Return (X, Y) of the center of cell containing provided text 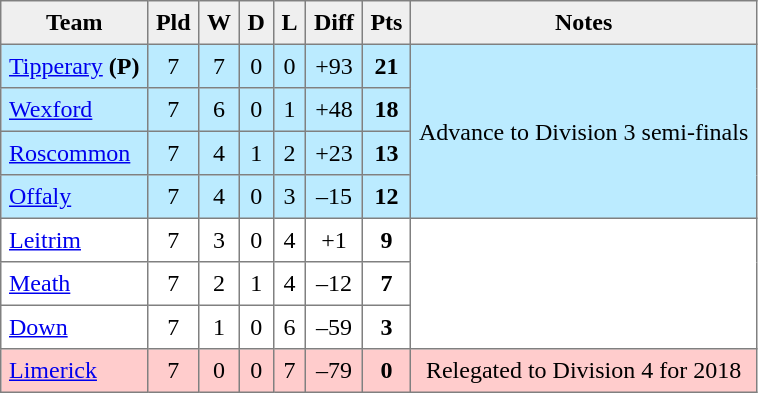
+1 (334, 240)
Team (74, 23)
–12 (334, 284)
–79 (334, 371)
Pts (386, 23)
–15 (334, 197)
Pld (174, 23)
Limerick (74, 371)
Relegated to Division 4 for 2018 (584, 371)
–59 (334, 327)
9 (386, 240)
Tipperary (P) (74, 66)
Roscommon (74, 153)
Meath (74, 284)
13 (386, 153)
Down (74, 327)
Wexford (74, 110)
+48 (334, 110)
+23 (334, 153)
D (256, 23)
Notes (584, 23)
Offaly (74, 197)
21 (386, 66)
+93 (334, 66)
12 (386, 197)
18 (386, 110)
Diff (334, 23)
L (290, 23)
W (219, 23)
Advance to Division 3 semi-finals (584, 131)
Leitrim (74, 240)
